From the cell containing the given text, extract its center point as (x, y) coordinate. 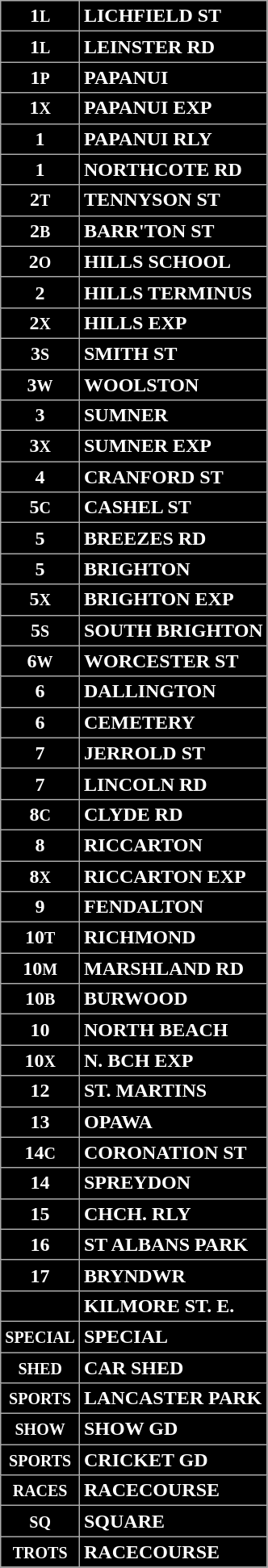
5C (40, 508)
CLYDE RD (173, 814)
SOUTH BRIGHTON (173, 630)
14 (40, 1183)
LICHFIELD ST (173, 16)
2X (40, 323)
RACES (40, 1491)
2 (40, 292)
10T (40, 938)
3X (40, 446)
BRYNDWR (173, 1275)
SQ (40, 1521)
WOOLSTON (173, 385)
8X (40, 876)
12 (40, 1091)
TROTS (40, 1552)
KILMORE ST. E. (173, 1306)
CAR SHED (173, 1368)
HILLS EXP (173, 323)
CHCH. RLY (173, 1214)
16 (40, 1244)
6W (40, 661)
ST ALBANS PARK (173, 1244)
PAPANUI (173, 77)
10X (40, 1060)
RICHMOND (173, 938)
9 (40, 907)
LINCOLN RD (173, 784)
CASHEL ST (173, 508)
SMITH ST (173, 353)
10M (40, 968)
SUMNER (173, 416)
SQUARE (173, 1521)
CORONATION ST (173, 1152)
8 (40, 845)
LEINSTER RD (173, 47)
BRIGHTON EXP (173, 600)
14C (40, 1152)
BRIGHTON (173, 569)
CRICKET GD (173, 1460)
2O (40, 261)
3W (40, 385)
ST. MARTINS (173, 1091)
SHOW (40, 1429)
TENNYSON ST (173, 200)
CRANFORD ST (173, 477)
NORTH BEACH (173, 1030)
3S (40, 353)
NORTHCOTE RD (173, 169)
BURWOOD (173, 999)
SUMNER EXP (173, 446)
SPREYDON (173, 1183)
PAPANUI RLY (173, 139)
HILLS SCHOOL (173, 261)
JERROLD ST (173, 753)
5X (40, 600)
3 (40, 416)
BARR'TON ST (173, 231)
RICCARTON (173, 845)
BREEZES RD (173, 538)
5S (40, 630)
WORCESTER ST (173, 661)
4 (40, 477)
SHOW GD (173, 1429)
17 (40, 1275)
1X (40, 108)
SHED (40, 1368)
10 (40, 1030)
CEMETERY (173, 722)
DALLINGTON (173, 692)
N. BCH EXP (173, 1060)
OPAWA (173, 1122)
MARSHLAND RD (173, 968)
10B (40, 999)
FENDALTON (173, 907)
13 (40, 1122)
RICCARTON EXP (173, 876)
2B (40, 231)
1P (40, 77)
2T (40, 200)
8C (40, 814)
HILLS TERMINUS (173, 292)
LANCASTER PARK (173, 1399)
15 (40, 1214)
PAPANUI EXP (173, 108)
